Return [X, Y] of the center of cell containing provided text 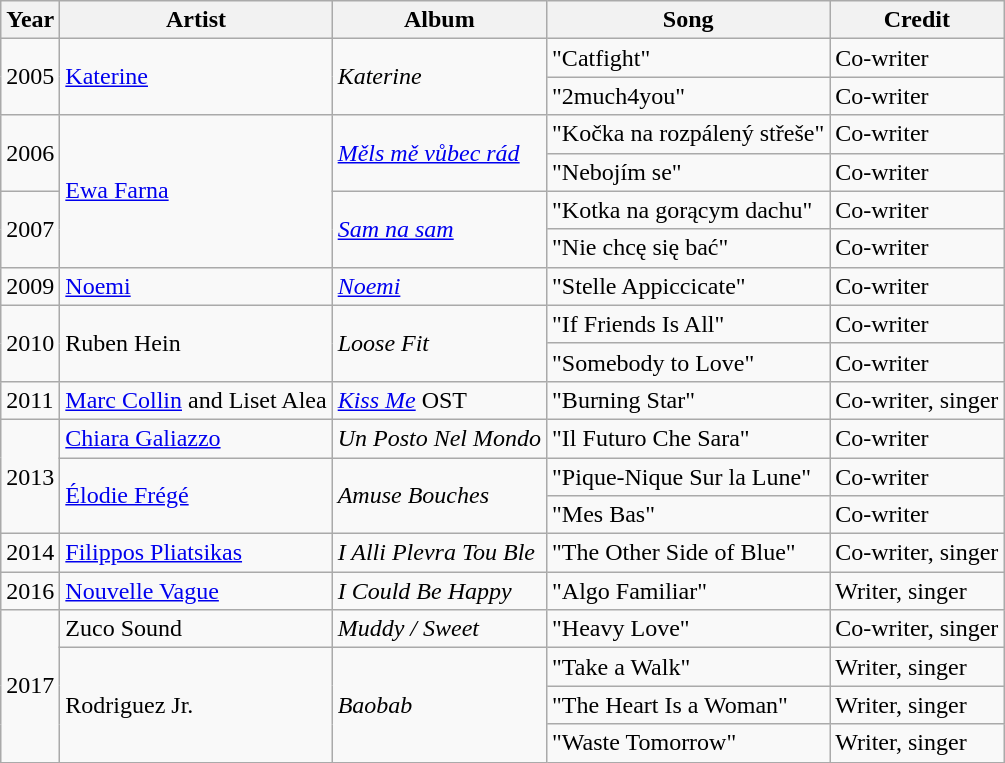
Filippos Pliatsikas [196, 553]
Rodriguez Jr. [196, 705]
"Nie chcę się bać" [688, 248]
"The Heart Is a Woman" [688, 705]
"Pique-Nique Sur la Lune" [688, 477]
"2much4you" [688, 96]
Loose Fit [439, 343]
"Kotka na gorącym dachu" [688, 210]
2013 [30, 476]
Sam na sam [439, 229]
2016 [30, 591]
"The Other Side of Blue" [688, 553]
2011 [30, 400]
"Catfight" [688, 58]
Year [30, 20]
"Mes Bas" [688, 515]
2005 [30, 77]
Artist [196, 20]
Měls mě vůbec rád [439, 153]
Baobab [439, 705]
I Alli Plevra Tou Ble [439, 553]
2010 [30, 343]
2017 [30, 686]
Amuse Bouches [439, 496]
Song [688, 20]
"If Friends Is All" [688, 324]
2009 [30, 286]
"Stelle Appiccicate" [688, 286]
Zuco Sound [196, 629]
2014 [30, 553]
"Heavy Love" [688, 629]
"Il Futuro Che Sara" [688, 438]
"Nebojím se" [688, 172]
"Algo Familiar" [688, 591]
Ruben Hein [196, 343]
Un Posto Nel Mondo [439, 438]
Chiara Galiazzo [196, 438]
Kiss Me OST [439, 400]
"Kočka na rozpálený střeše" [688, 134]
"Burning Star" [688, 400]
Album [439, 20]
Muddy / Sweet [439, 629]
"Waste Tomorrow" [688, 743]
2006 [30, 153]
2007 [30, 229]
Marc Collin and Liset Alea [196, 400]
Ewa Farna [196, 191]
Nouvelle Vague [196, 591]
"Take a Walk" [688, 667]
I Could Be Happy [439, 591]
Credit [917, 20]
Élodie Frégé [196, 496]
"Somebody to Love" [688, 362]
